Extract the [X, Y] coordinate from the center of the cell holding the provided text.  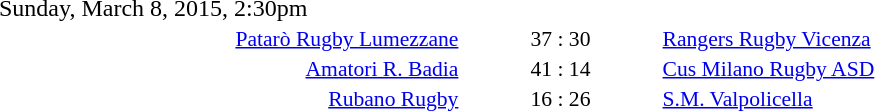
41 : 14 [560, 68]
37 : 30 [560, 38]
